Extract the [x, y] coordinate from the center of the cell holding the provided text.  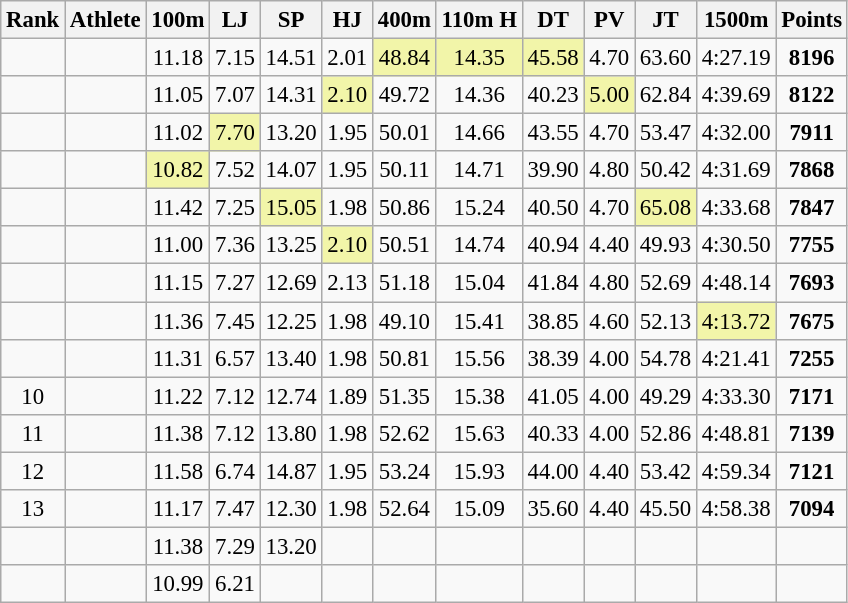
7094 [812, 509]
6.57 [235, 358]
7.45 [235, 321]
51.35 [405, 396]
52.62 [405, 433]
40.33 [553, 433]
7693 [812, 283]
48.84 [405, 58]
7.70 [235, 133]
11.00 [178, 245]
50.01 [405, 133]
7121 [812, 471]
45.50 [665, 509]
7755 [812, 245]
38.85 [553, 321]
4:48.14 [736, 283]
15.63 [479, 433]
Athlete [106, 20]
4:39.69 [736, 95]
100m [178, 20]
52.13 [665, 321]
4:27.19 [736, 58]
15.09 [479, 509]
14.36 [479, 95]
40.94 [553, 245]
35.60 [553, 509]
39.90 [553, 170]
44.00 [553, 471]
14.74 [479, 245]
49.10 [405, 321]
15.56 [479, 358]
11 [33, 433]
11.58 [178, 471]
11.22 [178, 396]
4:48.81 [736, 433]
2.01 [347, 58]
50.42 [665, 170]
15.93 [479, 471]
10 [33, 396]
13.80 [291, 433]
41.84 [553, 283]
JT [665, 20]
14.66 [479, 133]
7.52 [235, 170]
49.93 [665, 245]
7.36 [235, 245]
11.36 [178, 321]
63.60 [665, 58]
15.41 [479, 321]
12 [33, 471]
4:33.30 [736, 396]
52.86 [665, 433]
7171 [812, 396]
7255 [812, 358]
52.69 [665, 283]
53.24 [405, 471]
4:13.72 [736, 321]
13.40 [291, 358]
10.82 [178, 170]
4:59.34 [736, 471]
15.04 [479, 283]
7.25 [235, 208]
14.87 [291, 471]
HJ [347, 20]
4:31.69 [736, 170]
11.18 [178, 58]
7.29 [235, 546]
8196 [812, 58]
14.71 [479, 170]
6.21 [235, 584]
15.05 [291, 208]
49.72 [405, 95]
52.64 [405, 509]
41.05 [553, 396]
4:21.41 [736, 358]
4:32.00 [736, 133]
13.25 [291, 245]
13 [33, 509]
12.25 [291, 321]
11.05 [178, 95]
15.24 [479, 208]
7.27 [235, 283]
51.18 [405, 283]
15.38 [479, 396]
7.47 [235, 509]
LJ [235, 20]
11.15 [178, 283]
7.15 [235, 58]
49.29 [665, 396]
43.55 [553, 133]
8122 [812, 95]
40.50 [553, 208]
50.11 [405, 170]
11.17 [178, 509]
4:33.68 [736, 208]
62.84 [665, 95]
53.47 [665, 133]
1500m [736, 20]
Points [812, 20]
10.99 [178, 584]
4:58.38 [736, 509]
7139 [812, 433]
14.07 [291, 170]
PV [609, 20]
110m H [479, 20]
400m [405, 20]
50.51 [405, 245]
40.23 [553, 95]
14.35 [479, 58]
38.39 [553, 358]
12.30 [291, 509]
2.13 [347, 283]
54.78 [665, 358]
12.74 [291, 396]
7675 [812, 321]
45.58 [553, 58]
65.08 [665, 208]
Rank [33, 20]
6.74 [235, 471]
11.42 [178, 208]
7.07 [235, 95]
1.89 [347, 396]
12.69 [291, 283]
53.42 [665, 471]
4:30.50 [736, 245]
11.31 [178, 358]
SP [291, 20]
14.31 [291, 95]
7868 [812, 170]
4.60 [609, 321]
11.02 [178, 133]
14.51 [291, 58]
7847 [812, 208]
50.86 [405, 208]
DT [553, 20]
7911 [812, 133]
5.00 [609, 95]
50.81 [405, 358]
